Provide the [X, Y] coordinate of the cell's center where the given text is located.  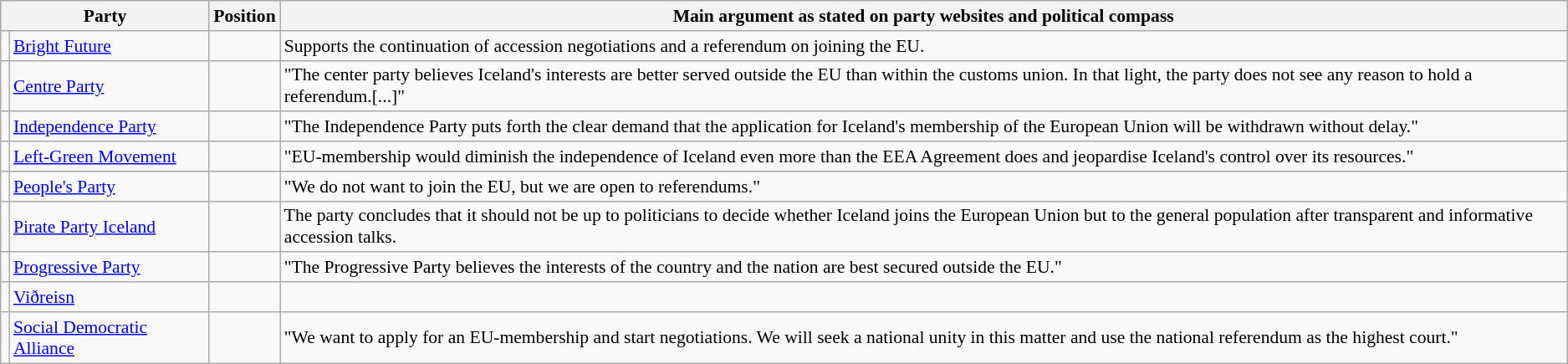
Left-Green Movement [109, 156]
Bright Future [109, 46]
"The Progressive Party believes the interests of the country and the nation are best secured outside the EU." [923, 268]
Social Democratic Alliance [109, 338]
People's Party [109, 187]
Progressive Party [109, 268]
Pirate Party Iceland [109, 226]
Independence Party [109, 127]
Main argument as stated on party websites and political compass [923, 16]
"EU-membership would diminish the independence of Iceland even more than the EEA Agreement does and jeopardise Iceland's control over its resources." [923, 156]
Position [244, 16]
Party [105, 16]
"We do not want to join the EU, but we are open to referendums." [923, 187]
Supports the continuation of accession negotiations and a referendum on joining the EU. [923, 46]
Viðreisn [109, 297]
Centre Party [109, 85]
